Return [X, Y] of the center of cell containing provided text 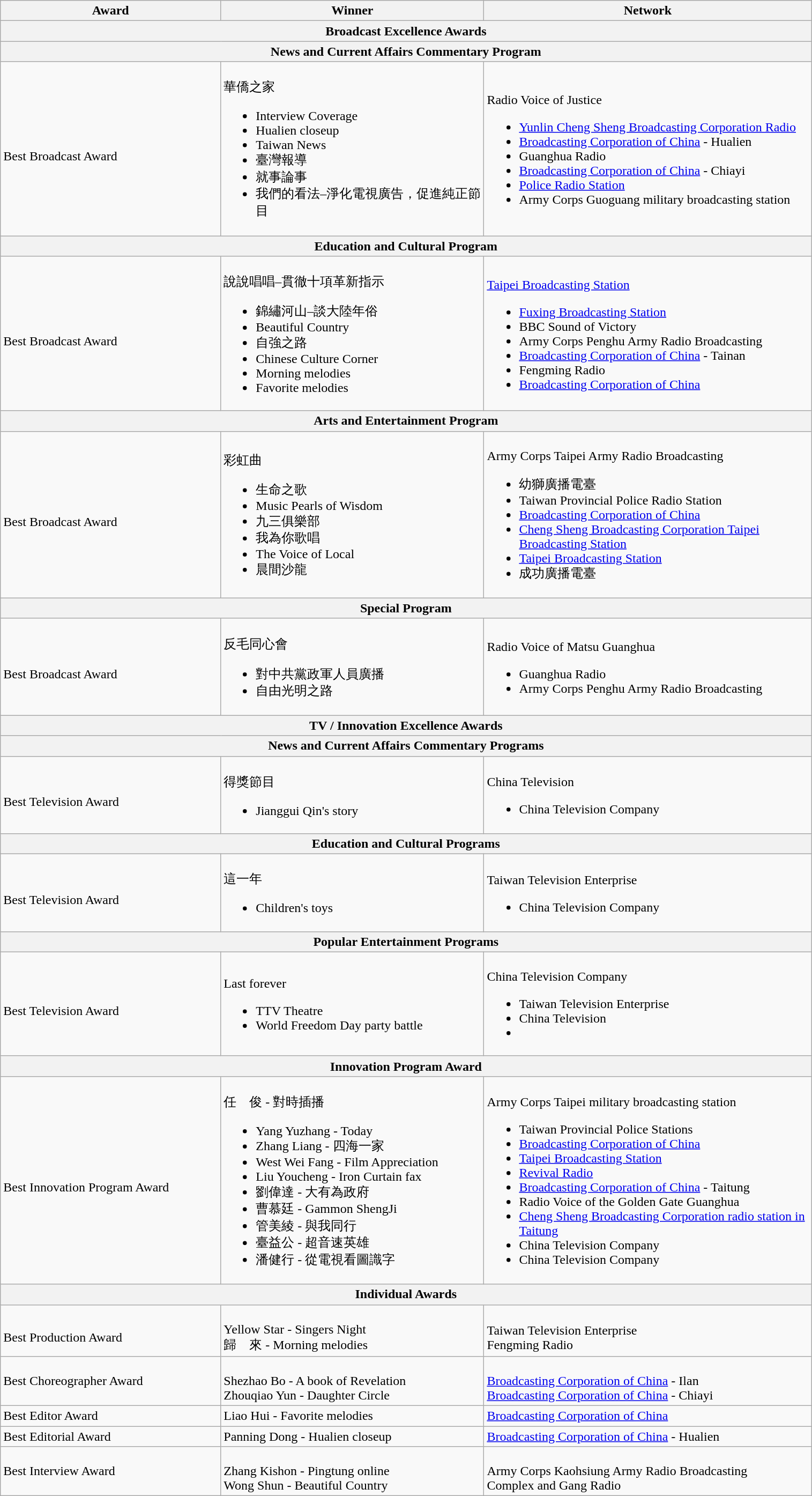
Individual Awards [406, 1294]
Broadcasting Corporation of China - Hualien [647, 1436]
Best Interview Award [110, 1471]
Popular Entertainment Programs [406, 942]
Best Editorial Award [110, 1436]
Shezhao Bo - A book of Revelation Zhouqiao Yun - Daughter Circle [353, 1381]
Broadcasting Corporation of China [647, 1416]
Education and Cultural Program [406, 246]
TV / Innovation Excellence Awards [406, 725]
Network [647, 11]
Winner [353, 11]
Yellow Star - Singers Night 歸 來 - Morning melodies [353, 1331]
Liao Hui - Favorite melodies [353, 1416]
Broadcast Excellence Awards [406, 31]
Best Choreographer Award [110, 1381]
反毛同心會對中共黨政軍人員廣播自由光明之路 [353, 667]
Army Corps Kaohsiung Army Radio Broadcasting Complex and Gang Radio [647, 1471]
China TelevisionChina Television Company [647, 795]
說說唱唱–貫徹十項革新指示錦繡河山–談大陸年俗Beautiful Country自強之路Chinese Culture CornerMorning melodiesFavorite melodies [353, 334]
News and Current Affairs Commentary Program [406, 51]
Arts and Entertainment Program [406, 421]
China Television CompanyTaiwan Television EnterpriseChina Television [647, 1004]
Award [110, 11]
得獎節目Jianggui Qin's story [353, 795]
Special Program [406, 608]
Last foreverTTV TheatreWorld Freedom Day party battle [353, 1004]
這一年Children's toys [353, 893]
Education and Cultural Programs [406, 844]
華僑之家Interview CoverageHualien closeupTaiwan News臺灣報導就事論事我們的看法–淨化電視廣告，促進純正節目 [353, 149]
Best Production Award [110, 1331]
Taiwan Television Enterprise Fengming Radio [647, 1331]
Taiwan Television EnterpriseChina Television Company [647, 893]
Radio Voice of Matsu GuanghuaGuanghua RadioArmy Corps Penghu Army Radio Broadcasting [647, 667]
Best Editor Award [110, 1416]
Zhang Kishon - Pingtung online Wong Shun - Beautiful Country [353, 1471]
Best Innovation Program Award [110, 1180]
Innovation Program Award [406, 1066]
Broadcasting Corporation of China - Ilan Broadcasting Corporation of China - Chiayi [647, 1381]
Panning Dong - Hualien closeup [353, 1436]
News and Current Affairs Commentary Programs [406, 746]
彩虹曲生命之歌Music Pearls of Wisdom九三俱樂部我為你歌唱The Voice of Local晨間沙龍 [353, 515]
